Detect which cell encompasses the target text, then output its (x, y) center coordinate. 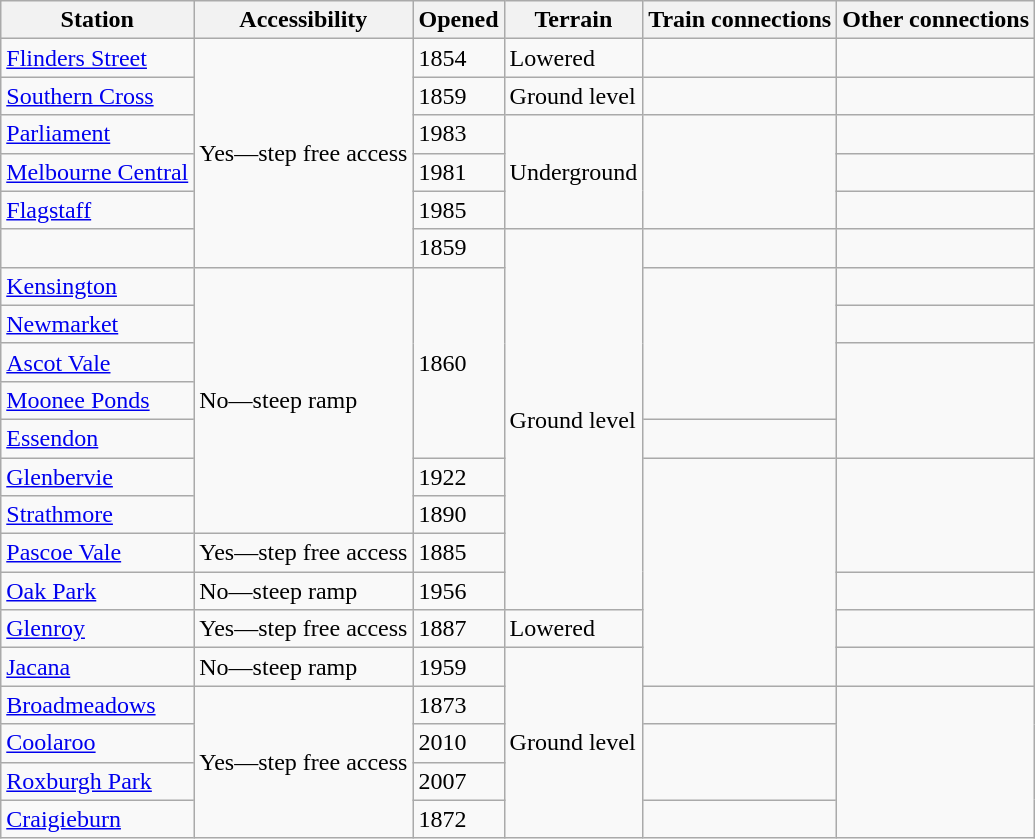
Other connections (936, 20)
Coolaroo (98, 743)
Flagstaff (98, 210)
1860 (458, 362)
1956 (458, 591)
1983 (458, 134)
2010 (458, 743)
Parliament (98, 134)
1854 (458, 58)
Terrain (574, 20)
Accessibility (304, 20)
Strathmore (98, 515)
1959 (458, 667)
1872 (458, 819)
Jacana (98, 667)
Craigieburn (98, 819)
Ascot Vale (98, 362)
1885 (458, 553)
Kensington (98, 286)
Pascoe Vale (98, 553)
Melbourne Central (98, 172)
Oak Park (98, 591)
1985 (458, 210)
Opened (458, 20)
Station (98, 20)
1981 (458, 172)
Newmarket (98, 324)
1887 (458, 629)
Glenroy (98, 629)
Southern Cross (98, 96)
1873 (458, 705)
Glenbervie (98, 477)
Train connections (740, 20)
1890 (458, 515)
Flinders Street (98, 58)
Roxburgh Park (98, 781)
Broadmeadows (98, 705)
Essendon (98, 438)
Underground (574, 172)
Moonee Ponds (98, 400)
2007 (458, 781)
1922 (458, 477)
